Find where the given text appears and provide that cell's center as (x, y) coordinate. 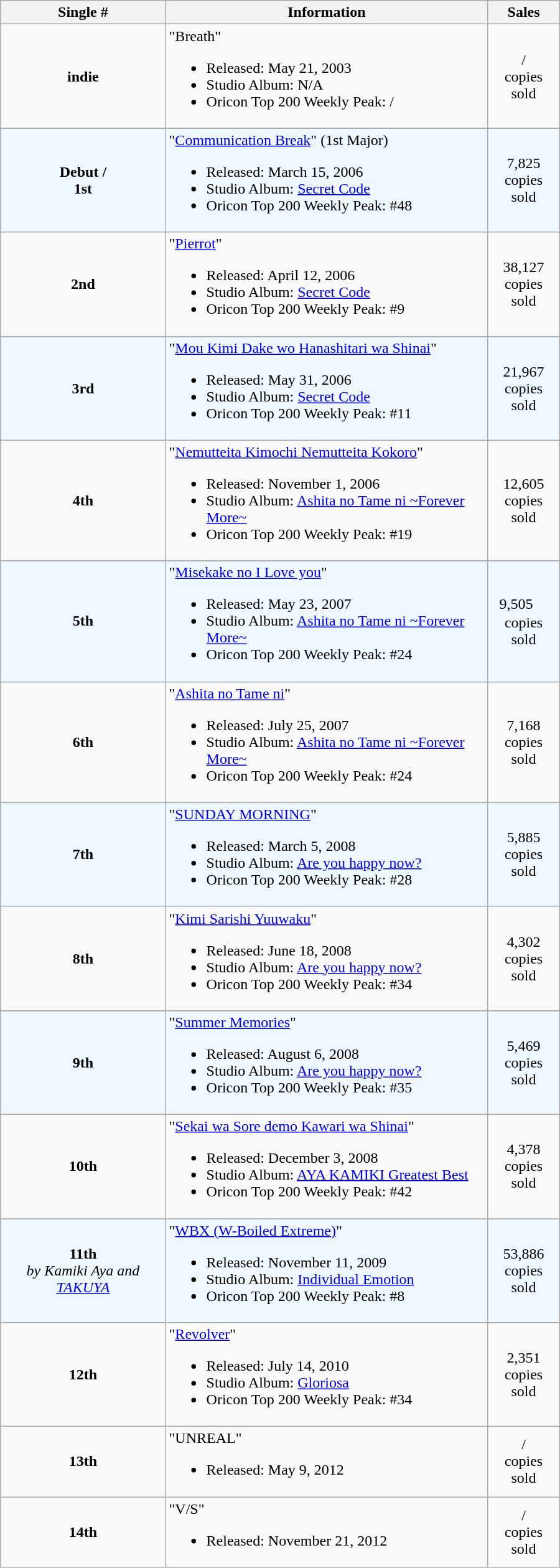
21,967 copies sold (524, 388)
"SUNDAY MORNING"Released: March 5, 2008Studio Album: Are you happy now?Oricon Top 200 Weekly Peak: #28 (327, 854)
53,886copies sold (524, 1271)
8th (83, 959)
7,825copies sold (524, 181)
4,302copies sold (524, 959)
3rd (83, 388)
2nd (83, 284)
Debut / 1st (83, 181)
7th (83, 854)
11thby Kamiki Aya and TAKUYA (83, 1271)
"Nemutteita Kimochi Nemutteita Kokoro"Released: November 1, 2006Studio Album: Ashita no Tame ni ~Forever More~Oricon Top 200 Weekly Peak: #19 (327, 500)
"Revolver"Released: July 14, 2010Studio Album: GloriosaOricon Top 200 Weekly Peak: #34 (327, 1374)
"Misekake no I Love you"Released: May 23, 2007Studio Album: Ashita no Tame ni ~Forever More~Oricon Top 200 Weekly Peak: #24 (327, 621)
"WBX (W-Boiled Extreme)"Released: November 11, 2009Studio Album: Individual EmotionOricon Top 200 Weekly Peak: #8 (327, 1271)
"Breath"Released: May 21, 2003Studio Album: N/AOricon Top 200 Weekly Peak: / (327, 76)
14th (83, 1533)
12th (83, 1374)
4th (83, 500)
"Pierrot"Released: April 12, 2006Studio Album: Secret CodeOricon Top 200 Weekly Peak: #9 (327, 284)
"Communication Break" (1st Major)Released: March 15, 2006Studio Album: Secret CodeOricon Top 200 Weekly Peak: #48 (327, 181)
"Kimi Sarishi Yuuwaku"Released: June 18, 2008Studio Album: Are you happy now?Oricon Top 200 Weekly Peak: #34 (327, 959)
Sales (524, 12)
2,351 copies sold (524, 1374)
10th (83, 1167)
"UNREAL"Released: May 9, 2012 (327, 1462)
12,605 copies sold (524, 500)
Information (327, 12)
5,885copies sold (524, 854)
"Summer Memories"Released: August 6, 2008Studio Album: Are you happy now?Oricon Top 200 Weekly Peak: #35 (327, 1062)
Single # (83, 12)
"V/S"Released: November 21, 2012 (327, 1533)
"Sekai wa Sore demo Kawari wa Shinai"Released: December 3, 2008Studio Album: AYA KAMIKI Greatest BestOricon Top 200 Weekly Peak: #42 (327, 1167)
"Ashita no Tame ni"Released: July 25, 2007Studio Album: Ashita no Tame ni ~Forever More~Oricon Top 200 Weekly Peak: #24 (327, 742)
5,469copies sold (524, 1062)
4,378copies sold (524, 1167)
9,505 copies sold (524, 621)
13th (83, 1462)
5th (83, 621)
indie (83, 76)
9th (83, 1062)
6th (83, 742)
7,168 copies sold (524, 742)
38,127 copies sold (524, 284)
"Mou Kimi Dake wo Hanashitari wa Shinai"Released: May 31, 2006Studio Album: Secret CodeOricon Top 200 Weekly Peak: #11 (327, 388)
